Capture the cell that displays the provided text and extract its (X, Y) central coordinate. 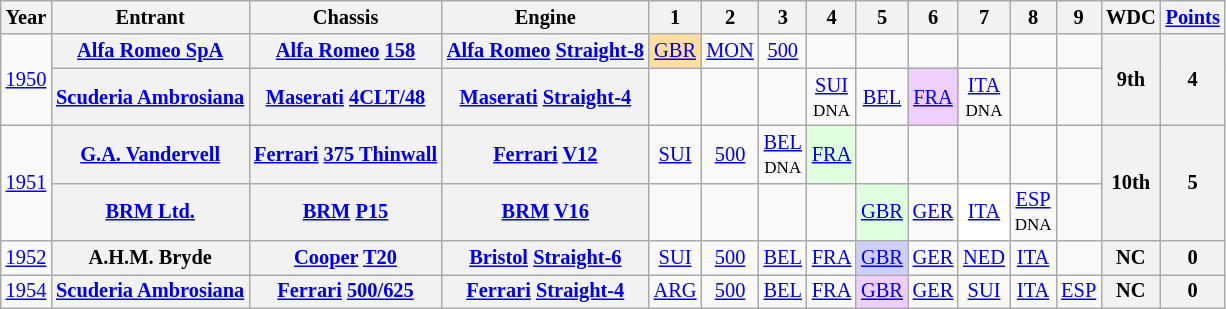
3 (783, 17)
Alfa Romeo Straight-8 (546, 51)
BRM P15 (346, 212)
Maserati Straight-4 (546, 97)
ARG (676, 291)
1 (676, 17)
1951 (26, 182)
2 (730, 17)
G.A. Vandervell (150, 154)
Ferrari V12 (546, 154)
ESP (1078, 291)
ITADNA (984, 97)
WDC (1131, 17)
Bristol Straight-6 (546, 258)
Maserati 4CLT/48 (346, 97)
Points (1193, 17)
1950 (26, 80)
6 (933, 17)
Ferrari Straight-4 (546, 291)
9 (1078, 17)
BELDNA (783, 154)
MON (730, 51)
BRM V16 (546, 212)
SUIDNA (832, 97)
Chassis (346, 17)
9th (1131, 80)
1954 (26, 291)
Engine (546, 17)
Year (26, 17)
ESPDNA (1033, 212)
Alfa Romeo SpA (150, 51)
Entrant (150, 17)
NED (984, 258)
Alfa Romeo 158 (346, 51)
A.H.M. Bryde (150, 258)
BRM Ltd. (150, 212)
10th (1131, 182)
Ferrari 375 Thinwall (346, 154)
Cooper T20 (346, 258)
Ferrari 500/625 (346, 291)
1952 (26, 258)
8 (1033, 17)
7 (984, 17)
